Find where the given text appears and provide that cell's center as (X, Y) coordinate. 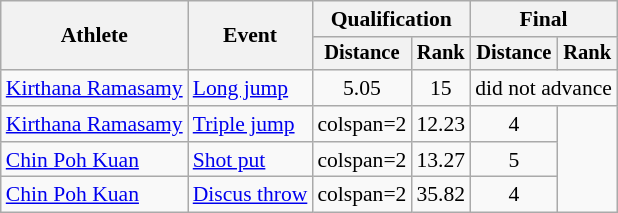
5 (514, 160)
Qualification (391, 19)
Athlete (94, 36)
15 (440, 88)
Long jump (250, 88)
Final (544, 19)
12.23 (440, 124)
Triple jump (250, 124)
Discus throw (250, 195)
did not advance (544, 88)
5.05 (362, 88)
Event (250, 36)
35.82 (440, 195)
13.27 (440, 160)
Shot put (250, 160)
